Scan for the cell matching the given text and deliver its [X, Y] coordinate at center. 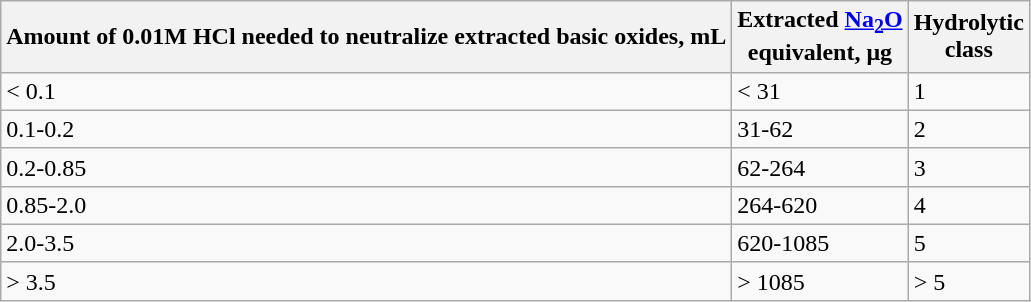
> 3.5 [366, 281]
Hydrolyticclass [968, 36]
0.85-2.0 [366, 205]
2 [968, 129]
> 5 [968, 281]
Amount of 0.01M HCl needed to neutralize extracted basic oxides, mL [366, 36]
0.2-0.85 [366, 167]
Extracted Na2Oequivalent, μg [820, 36]
2.0-3.5 [366, 243]
62-264 [820, 167]
< 31 [820, 91]
4 [968, 205]
< 0.1 [366, 91]
> 1085 [820, 281]
0.1-0.2 [366, 129]
620-1085 [820, 243]
1 [968, 91]
264-620 [820, 205]
31-62 [820, 129]
5 [968, 243]
3 [968, 167]
